Search for the cell housing the specified text and yield its (X, Y) center coordinate. 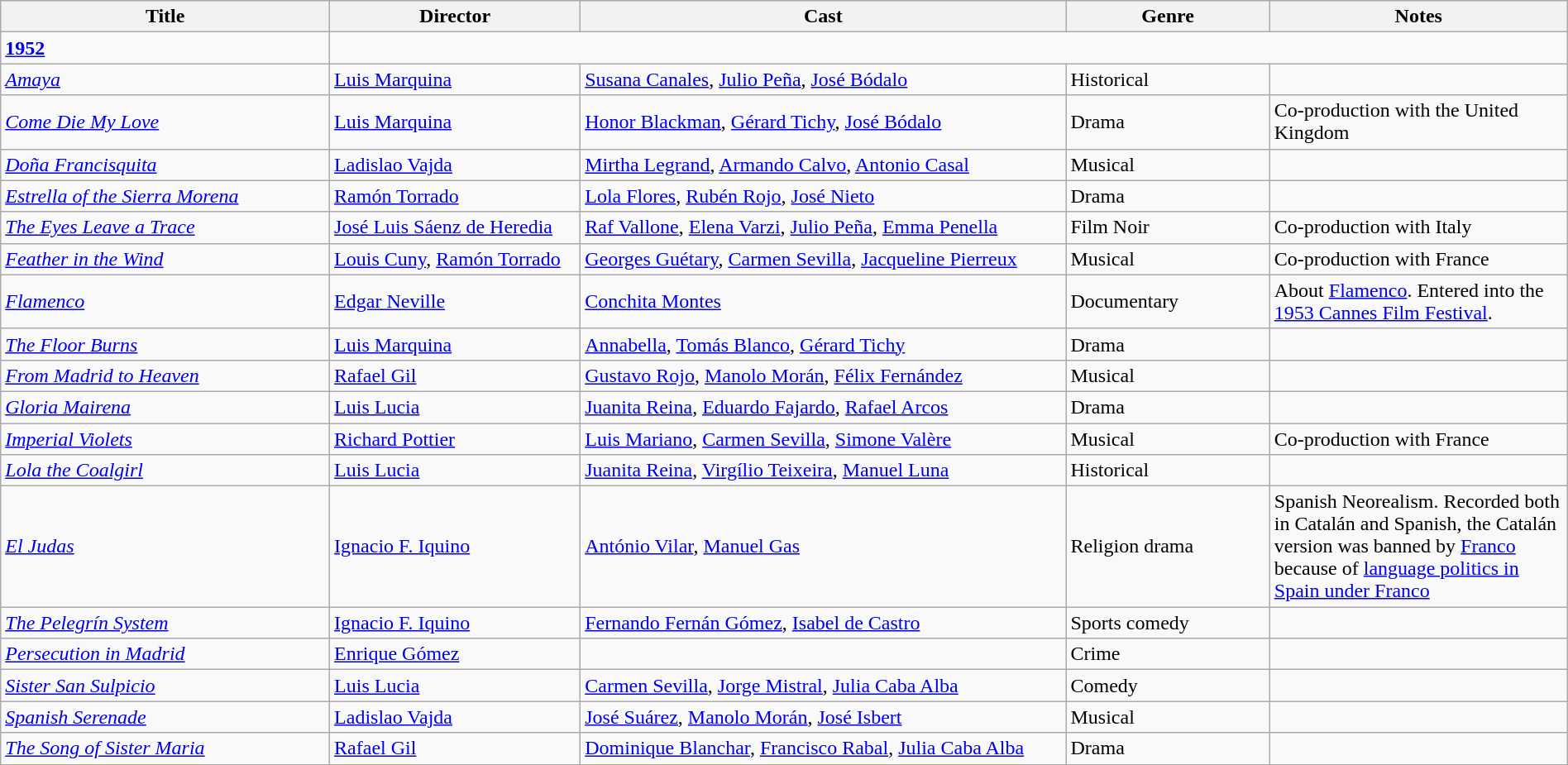
Gloria Mairena (165, 407)
Luis Mariano, Carmen Sevilla, Simone Valère (824, 439)
Director (455, 17)
Georges Guétary, Carmen Sevilla, Jacqueline Pierreux (824, 259)
Co-production with Italy (1418, 227)
The Eyes Leave a Trace (165, 227)
Amaya (165, 79)
Ramón Torrado (455, 196)
El Judas (165, 547)
About Flamenco. Entered into the 1953 Cannes Film Festival. (1418, 301)
Estrella of the Sierra Morena (165, 196)
The Song of Sister Maria (165, 748)
Susana Canales, Julio Peña, José Bódalo (824, 79)
Notes (1418, 17)
The Pelegrín System (165, 623)
Crime (1168, 654)
Dominique Blanchar, Francisco Rabal, Julia Caba Alba (824, 748)
José Luis Sáenz de Heredia (455, 227)
Persecution in Madrid (165, 654)
Carmen Sevilla, Jorge Mistral, Julia Caba Alba (824, 686)
Sports comedy (1168, 623)
Religion drama (1168, 547)
Imperial Violets (165, 439)
Honor Blackman, Gérard Tichy, José Bódalo (824, 122)
Lola the Coalgirl (165, 471)
Doña Francisquita (165, 165)
Richard Pottier (455, 439)
Film Noir (1168, 227)
Feather in the Wind (165, 259)
Spanish Serenade (165, 717)
Edgar Neville (455, 301)
Annabella, Tomás Blanco, Gérard Tichy (824, 344)
Come Die My Love (165, 122)
Enrique Gómez (455, 654)
From Madrid to Heaven (165, 375)
1952 (165, 48)
Gustavo Rojo, Manolo Morán, Félix Fernández (824, 375)
José Suárez, Manolo Morán, José Isbert (824, 717)
Documentary (1168, 301)
Sister San Sulpicio (165, 686)
Fernando Fernán Gómez, Isabel de Castro (824, 623)
António Vilar, Manuel Gas (824, 547)
Flamenco (165, 301)
Conchita Montes (824, 301)
Genre (1168, 17)
Louis Cuny, Ramón Torrado (455, 259)
Co-production with the United Kingdom (1418, 122)
Mirtha Legrand, Armando Calvo, Antonio Casal (824, 165)
Raf Vallone, Elena Varzi, Julio Peña, Emma Penella (824, 227)
Lola Flores, Rubén Rojo, José Nieto (824, 196)
Cast (824, 17)
Spanish Neorealism. Recorded both in Catalán and Spanish, the Catalán version was banned by Franco because of language politics in Spain under Franco (1418, 547)
Juanita Reina, Eduardo Fajardo, Rafael Arcos (824, 407)
Juanita Reina, Virgílio Teixeira, Manuel Luna (824, 471)
Comedy (1168, 686)
Title (165, 17)
The Floor Burns (165, 344)
